Extract the (X, Y) coordinate from the center of the cell holding the provided text.  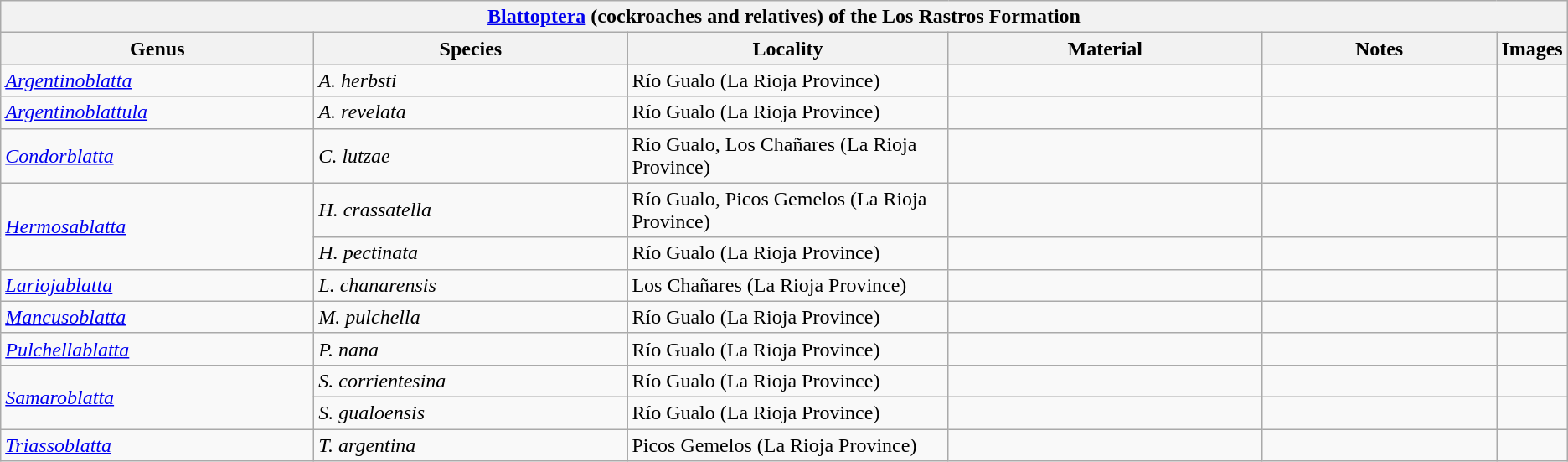
H. crassatella (471, 210)
A. revelata (471, 112)
Samaroblatta (157, 397)
Triassoblatta (157, 445)
S. gualoensis (471, 413)
Mancusoblatta (157, 317)
L. chanarensis (471, 285)
Locality (787, 49)
C. lutzae (471, 156)
Argentinoblatta (157, 80)
T. argentina (471, 445)
Species (471, 49)
Lariojablatta (157, 285)
Blattoptera (cockroaches and relatives) of the Los Rastros Formation (784, 17)
H. pectinata (471, 253)
Río Gualo, Picos Gemelos (La Rioja Province) (787, 210)
Notes (1379, 49)
P. nana (471, 349)
Material (1105, 49)
M. pulchella (471, 317)
S. corrientesina (471, 381)
A. herbsti (471, 80)
Argentinoblattula (157, 112)
Genus (157, 49)
Hermosablatta (157, 226)
Condorblatta (157, 156)
Images (1532, 49)
Pulchellablatta (157, 349)
Picos Gemelos (La Rioja Province) (787, 445)
Río Gualo, Los Chañares (La Rioja Province) (787, 156)
Los Chañares (La Rioja Province) (787, 285)
